Search for the cell housing the specified text and yield its [x, y] center coordinate. 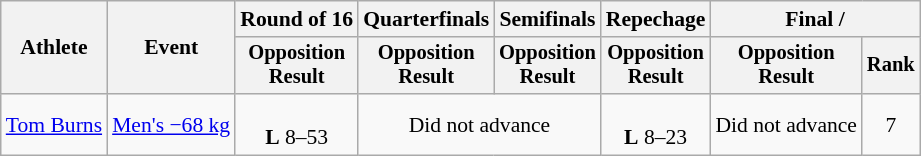
Quarterfinals [426, 19]
Final / [814, 19]
Tom Burns [54, 124]
Semifinals [548, 19]
Repechage [656, 19]
Rank [891, 66]
L 8–23 [656, 124]
Men's −68 kg [171, 124]
Athlete [54, 48]
7 [891, 124]
Round of 16 [296, 19]
L 8–53 [296, 124]
Event [171, 48]
